Pinpoint the cell where the given text exists, returning its (X, Y) midpoint coordinate. 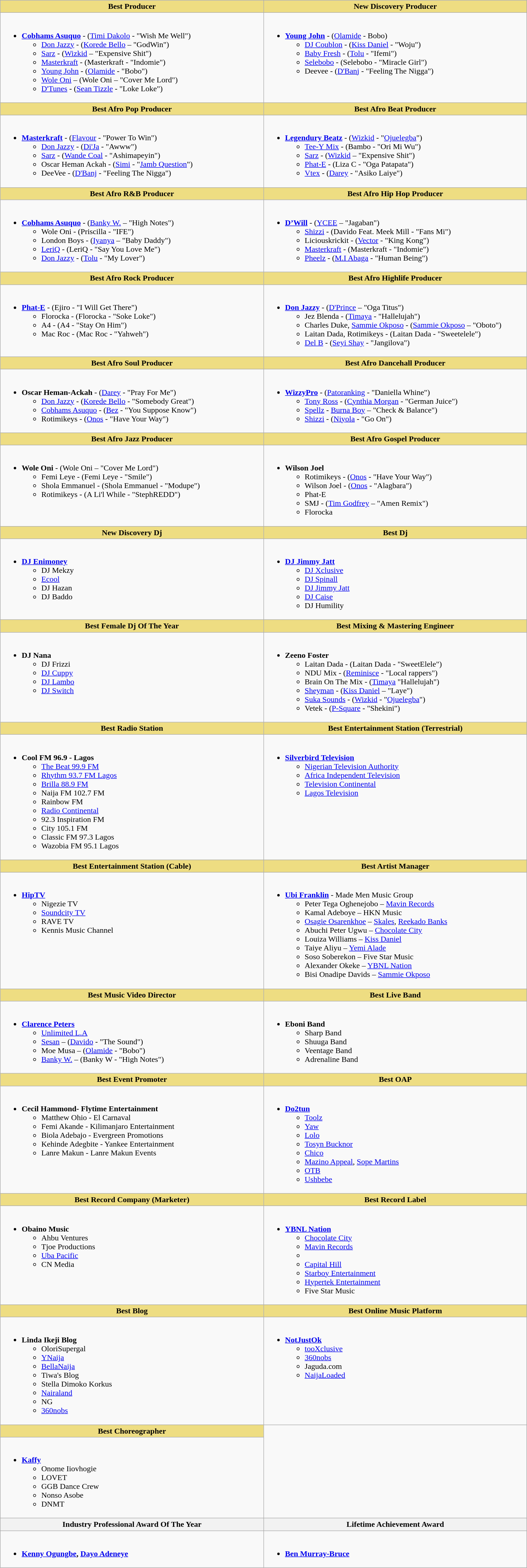
Best Afro Soul Producer (132, 363)
Best OAP (395, 1080)
Best Afro Rock Producer (132, 278)
Best Choreographer (132, 1431)
Silverbird TelevisionNigerian Television AuthorityAfrica Independent TelevisionTelevision ContinentalLagos Television (395, 797)
Best Afro Hip Hop Producer (395, 194)
New Discovery Dj (132, 533)
Industry Professional Award Of The Year (132, 1525)
Clarence PetersUnlimited L.ASesan – (Davido - "The Sound")Moe Musa – (Olamide - "Bobo")Banky W. – (Banky W - "High Notes") (132, 1037)
Best Afro R&B Producer (132, 194)
Best Afro Pop Producer (132, 109)
Lifetime Achievement Award (395, 1525)
DJ EnimoneyDJ MekzyEcoolDJ HazanDJ Baddo (132, 579)
Best Afro Jazz Producer (132, 439)
KaffyOnome IiovhogieLOVETGGB Dance CrewNonso AsobeDNMT (132, 1478)
Best Mixing & Mastering Engineer (395, 626)
Best Online Music Platform (395, 1311)
Wilson JoelRotimikeys - (Onos - "Have Your Way")Wilson Joel - (Onos - "Alagbara")Phat-ESMJ - (Tim Godfrey – "Amen Remix")Florocka (395, 486)
DJ Jimmy JattDJ XclusiveDJ SpinallDJ Jimmy JattDJ CaiseDJ Humility (395, 579)
Ben Murray-Bruce (395, 1549)
Eboni BandSharp BandShuuga BandVeentage BandAdrenaline Band (395, 1037)
Best Record Company (Marketer) (132, 1200)
NotJustOktooXclusive360nobsJaguda.comNaijaLoaded (395, 1371)
Best Record Label (395, 1200)
Best Artist Manager (395, 866)
Do2tunToolzYawLoloTosyn BucknorChicoMazino Appeal, Sope MartinsOTBUshbebe (395, 1140)
Best Dj (395, 533)
Best Afro Gospel Producer (395, 439)
Best Blog (132, 1311)
Best Producer (132, 7)
DJ NanaDJ FrizziDJ CuppyDJ LamboDJ Switch (132, 677)
Best Afro Beat Producer (395, 109)
HipTVNigezie TVSoundcity TVRAVE TVKennis Music Channel (132, 930)
Best Afro Dancehall Producer (395, 363)
Phat-E - (Ejiro - "I Will Get There")Florocka - (Florocka - "Soke Loke")A4 - (A4 - "Stay On Him")Mac Roc - (Mac Roc - "Yahweh") (132, 320)
Kenny Ogungbe, Dayo Adeneye (132, 1549)
Best Live Band (395, 995)
New Discovery Producer (395, 7)
Obaino MusicAhbu VenturesTjoe ProductionsUba PacificCN Media (132, 1255)
Best Afro Highlife Producer (395, 278)
YBNL NationChocolate CityMavin RecordsCapital HillStarboy EntertainmentHypertek EntertainmentFive Star Music (395, 1255)
Linda Ikeji BlogOloriSupergalYNaijaBellaNaijaTiwa's BlogStella Dimoko KorkusNairalandNG360nobs (132, 1371)
Best Female Dj Of The Year (132, 626)
Best Radio Station (132, 728)
Best Music Video Director (132, 995)
Best Event Promoter (132, 1080)
Best Entertainment Station (Cable) (132, 866)
Best Entertainment Station (Terrestrial) (395, 728)
